Identify which cell holds the provided text, then report its [x, y] central coordinate. 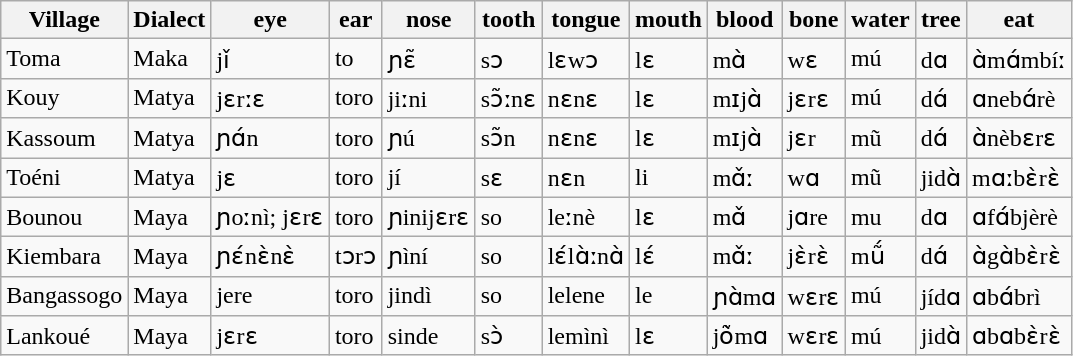
sɔ̀ [508, 336]
ɲú [428, 138]
lɛ́ [669, 257]
Bounou [64, 217]
nose [428, 20]
mɑ̀ [744, 59]
blood [744, 20]
ɲɛ̃ [428, 59]
ɑ̀mɑ́mbíː [1020, 59]
Toéni [64, 178]
Kiembara [64, 257]
mɑːbɛ̀rɛ̀ [1020, 178]
ɑnebɑ́rè [1020, 98]
jindì [428, 296]
ɑfɑ́bjèrè [1020, 217]
Maka [170, 59]
Kassoum [64, 138]
sɔ̃n [508, 138]
ɑ̀gɑ̀bɛ̀rɛ̀ [1020, 257]
eat [1020, 20]
jɛ̀rɛ̀ [814, 257]
mṹ [880, 257]
ɲoːnì; jɛrɛ [270, 217]
to [356, 59]
Toma [64, 59]
mu [880, 217]
lelene [586, 296]
tɔrɔ [356, 257]
leːnè [586, 217]
ɲɛ́nɛ̀nɛ̀ [270, 257]
ear [356, 20]
Dialect [170, 20]
sinde [428, 336]
jiːni [428, 98]
wɛ [814, 59]
mɑ̌ [744, 217]
le [669, 296]
sɔ [508, 59]
sɔ̃ːnɛ [508, 98]
Lankoué [64, 336]
Kouy [64, 98]
ɲìní [428, 257]
eye [270, 20]
ɲɑ̀mɑ [744, 296]
lɛ́lɑ̀ːnɑ̀ [586, 257]
wɑ [814, 178]
bone [814, 20]
jɛr [814, 138]
Bangassogo [64, 296]
ɲɑ́n [270, 138]
water [880, 20]
Village [64, 20]
lemìnì [586, 336]
nɛn [586, 178]
tooth [508, 20]
jǐ [270, 59]
ɲinijɛrɛ [428, 217]
jɛrːɛ [270, 98]
li [669, 178]
jɛ [270, 178]
jõ̀mɑ [744, 336]
jɑre [814, 217]
tongue [586, 20]
tree [940, 20]
sɛ [508, 178]
jere [270, 296]
jí [428, 178]
ɑbɑbɛ̀rɛ̀ [1020, 336]
ɑ̀nèbɛrɛ [1020, 138]
jídɑ [940, 296]
mouth [669, 20]
ɑbɑ́brì [1020, 296]
lɛwɔ [586, 59]
